Detect which cell encompasses the target text, then output its [X, Y] center coordinate. 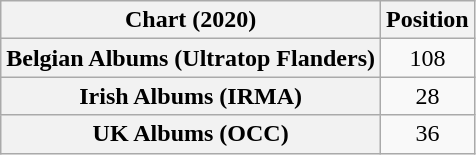
UK Albums (OCC) [191, 134]
Chart (2020) [191, 20]
Position [428, 20]
36 [428, 134]
Irish Albums (IRMA) [191, 96]
108 [428, 58]
28 [428, 96]
Belgian Albums (Ultratop Flanders) [191, 58]
